Pinpoint the cell where the given text exists, returning its (X, Y) midpoint coordinate. 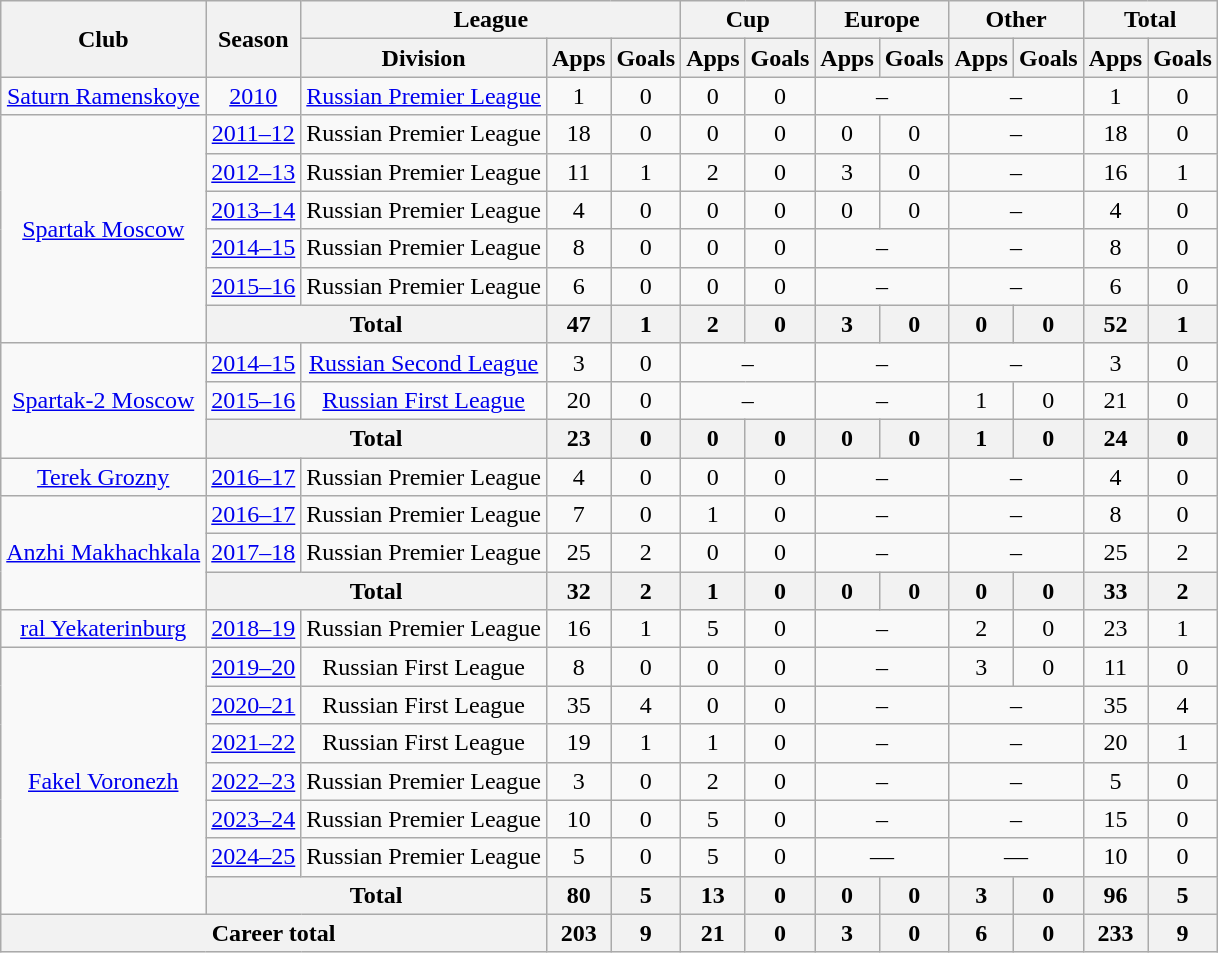
Season (254, 39)
League (491, 20)
7 (578, 515)
2020–21 (254, 705)
Career total (274, 933)
96 (1115, 895)
15 (1115, 819)
2013–14 (254, 210)
Division (424, 58)
203 (578, 933)
2019–20 (254, 667)
32 (578, 591)
Cup (748, 20)
Europe (882, 20)
47 (578, 324)
2024–25 (254, 857)
Other (1016, 20)
13 (713, 895)
33 (1115, 591)
Anzhi Makhachkala (104, 553)
24 (1115, 438)
2023–24 (254, 819)
2022–23 (254, 781)
Spartak Moscow (104, 229)
Spartak-2 Moscow (104, 400)
52 (1115, 324)
2021–22 (254, 743)
233 (1115, 933)
2010 (254, 96)
Saturn Ramenskoye (104, 96)
Terek Grozny (104, 477)
Fakel Voronezh (104, 781)
2018–19 (254, 629)
Russian Second League (424, 362)
19 (578, 743)
2012–13 (254, 172)
2017–18 (254, 553)
80 (578, 895)
2011–12 (254, 134)
ral Yekaterinburg (104, 629)
Club (104, 39)
